Find where the given text appears and provide that cell's center as (x, y) coordinate. 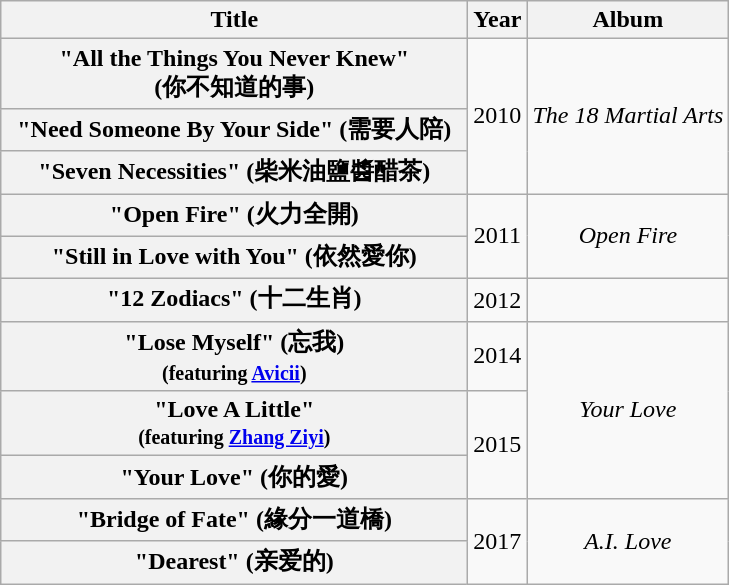
"Open Fire" (火力全開) (234, 216)
"Still in Love with You" (依然愛你) (234, 258)
Title (234, 20)
A.I. Love (628, 540)
2010 (498, 116)
"All the Things You Never Knew"(你不知道的事) (234, 74)
"12 Zodiacs" (十二生肖) (234, 300)
Year (498, 20)
"Need Someone By Your Side" (需要人陪) (234, 130)
"Your Love" (你的愛) (234, 478)
"Dearest" (亲爱的) (234, 562)
Your Love (628, 410)
2015 (498, 445)
"Love A Little"(featuring Zhang Ziyi) (234, 424)
Open Fire (628, 236)
2014 (498, 356)
2017 (498, 540)
"Lose Myself" (忘我)(featuring Avicii) (234, 356)
Album (628, 20)
"Seven Necessities" (柴米油鹽醬醋茶) (234, 172)
2011 (498, 236)
"Bridge of Fate" (緣分一道橋) (234, 520)
The 18 Martial Arts (628, 116)
2012 (498, 300)
